Capture the cell that displays the provided text and extract its [x, y] central coordinate. 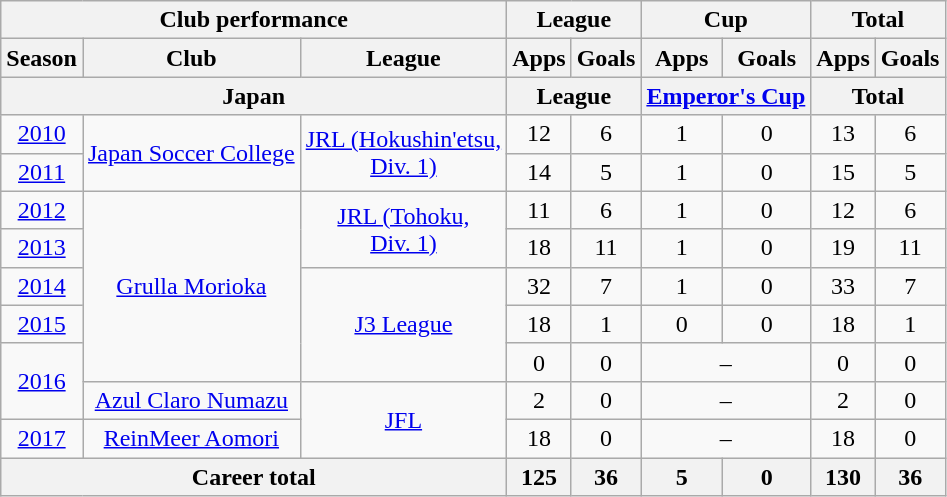
ReinMeer Aomori [191, 438]
2017 [42, 438]
125 [539, 477]
14 [539, 172]
Club [191, 58]
32 [539, 286]
19 [843, 248]
2011 [42, 172]
Azul Claro Numazu [191, 400]
2012 [42, 210]
JRL (Hokushin'etsu,Div. 1) [404, 153]
J3 League [404, 324]
Career total [254, 477]
2015 [42, 324]
Japan [254, 96]
2013 [42, 248]
13 [843, 134]
JRL (Tohoku,Div. 1) [404, 229]
33 [843, 286]
Club performance [254, 20]
2016 [42, 381]
130 [843, 477]
2010 [42, 134]
Emperor's Cup [726, 96]
Grulla Morioka [191, 286]
Cup [726, 20]
JFL [404, 419]
Japan Soccer College [191, 153]
2014 [42, 286]
Season [42, 58]
15 [843, 172]
